For the text-containing cell, return its midpoint in [X, Y] coordinate format. 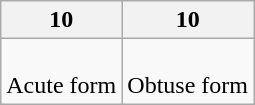
Obtuse form [188, 72]
Acute form [62, 72]
